Output the [x, y] coordinate of the center of the cell containing the given text.  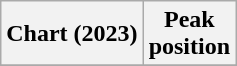
Peakposition [189, 34]
Chart (2023) [72, 34]
